Scan for the cell matching the given text and deliver its (X, Y) coordinate at center. 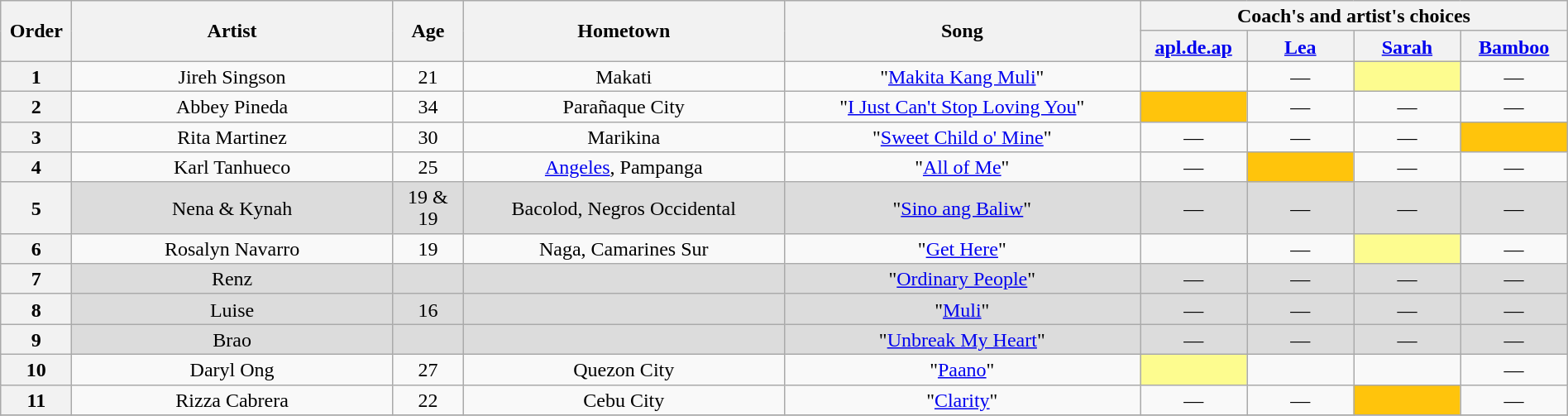
Song (963, 31)
16 (428, 309)
19 & 19 (428, 208)
Age (428, 31)
"Get Here" (963, 248)
Brao (232, 339)
"Clarity" (963, 400)
"Sweet Child o' Mine" (963, 137)
27 (428, 369)
Coach's and artist's choices (1355, 17)
19 (428, 248)
apl.de.ap (1194, 46)
Daryl Ong (232, 369)
Rosalyn Navarro (232, 248)
7 (36, 280)
Jireh Singson (232, 76)
21 (428, 76)
11 (36, 400)
30 (428, 137)
Rizza Cabrera (232, 400)
Parañaque City (624, 106)
Order (36, 31)
10 (36, 369)
Karl Tanhueco (232, 167)
"I Just Can't Stop Loving You" (963, 106)
Lea (1300, 46)
34 (428, 106)
"Sino ang Baliw" (963, 208)
Nena & Kynah (232, 208)
Angeles, Pampanga (624, 167)
Marikina (624, 137)
5 (36, 208)
4 (36, 167)
Naga, Camarines Sur (624, 248)
3 (36, 137)
"All of Me" (963, 167)
Artist (232, 31)
Luise (232, 309)
8 (36, 309)
"Muli" (963, 309)
2 (36, 106)
25 (428, 167)
Bacolod, Negros Occidental (624, 208)
"Unbreak My Heart" (963, 339)
Renz (232, 280)
Sarah (1408, 46)
Hometown (624, 31)
"Makita Kang Muli" (963, 76)
9 (36, 339)
6 (36, 248)
1 (36, 76)
Makati (624, 76)
"Paano" (963, 369)
Quezon City (624, 369)
Bamboo (1513, 46)
Abbey Pineda (232, 106)
Cebu City (624, 400)
"Ordinary People" (963, 280)
Rita Martinez (232, 137)
22 (428, 400)
